Detect which cell encompasses the target text, then output its [x, y] center coordinate. 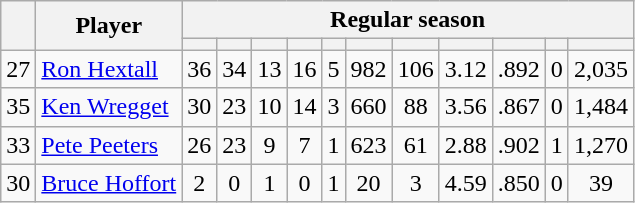
Regular season [408, 20]
3.56 [466, 107]
2,035 [600, 69]
88 [416, 107]
623 [368, 145]
27 [18, 69]
34 [234, 69]
20 [368, 183]
3.12 [466, 69]
Bruce Hoffort [109, 183]
.902 [518, 145]
982 [368, 69]
61 [416, 145]
36 [200, 69]
2 [200, 183]
Player [109, 26]
Pete Peeters [109, 145]
.892 [518, 69]
35 [18, 107]
9 [270, 145]
33 [18, 145]
39 [600, 183]
2.88 [466, 145]
7 [304, 145]
106 [416, 69]
Ron Hextall [109, 69]
1,484 [600, 107]
1,270 [600, 145]
26 [200, 145]
5 [334, 69]
13 [270, 69]
16 [304, 69]
Ken Wregget [109, 107]
.850 [518, 183]
4.59 [466, 183]
14 [304, 107]
.867 [518, 107]
10 [270, 107]
660 [368, 107]
